Identify which cell holds the provided text, then report its [X, Y] central coordinate. 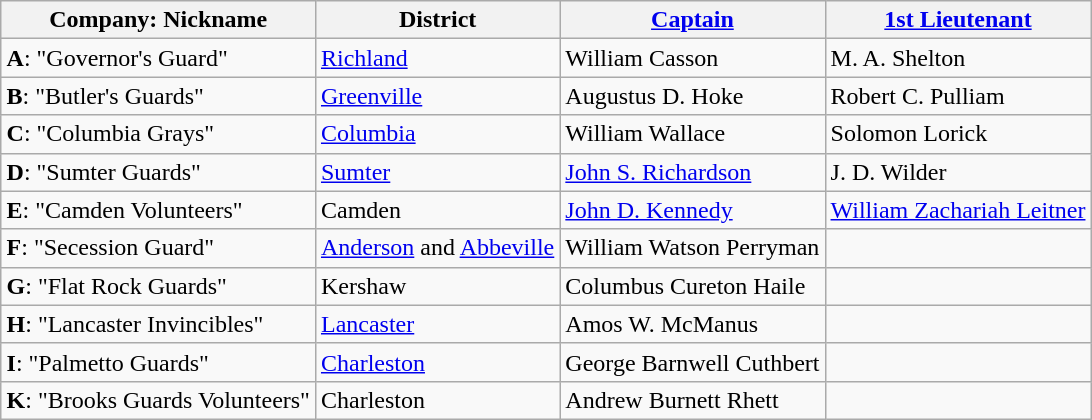
Camden [437, 210]
Robert C. Pulliam [958, 96]
I: "Palmetto Guards" [158, 362]
Augustus D. Hoke [692, 96]
Sumter [437, 172]
J. D. Wilder [958, 172]
Anderson and Abbeville [437, 248]
Kershaw [437, 286]
John S. Richardson [692, 172]
Columbia [437, 134]
William Watson Perryman [692, 248]
Richland [437, 58]
George Barnwell Cuthbert [692, 362]
K: "Brooks Guards Volunteers" [158, 400]
1st Lieutenant [958, 20]
F: "Secession Guard" [158, 248]
E: "Camden Volunteers" [158, 210]
William Zachariah Leitner [958, 210]
Lancaster [437, 324]
Andrew Burnett Rhett [692, 400]
H: "Lancaster Invincibles" [158, 324]
William Wallace [692, 134]
A: "Governor's Guard" [158, 58]
John D. Kennedy [692, 210]
C: "Columbia Grays" [158, 134]
Company: Nickname [158, 20]
B: "Butler's Guards" [158, 96]
William Casson [692, 58]
Solomon Lorick [958, 134]
G: "Flat Rock Guards" [158, 286]
Amos W. McManus [692, 324]
M. A. Shelton [958, 58]
D: "Sumter Guards" [158, 172]
Columbus Cureton Haile [692, 286]
District [437, 20]
Greenville [437, 96]
Captain [692, 20]
